Scan for the cell matching the given text and deliver its (x, y) coordinate at center. 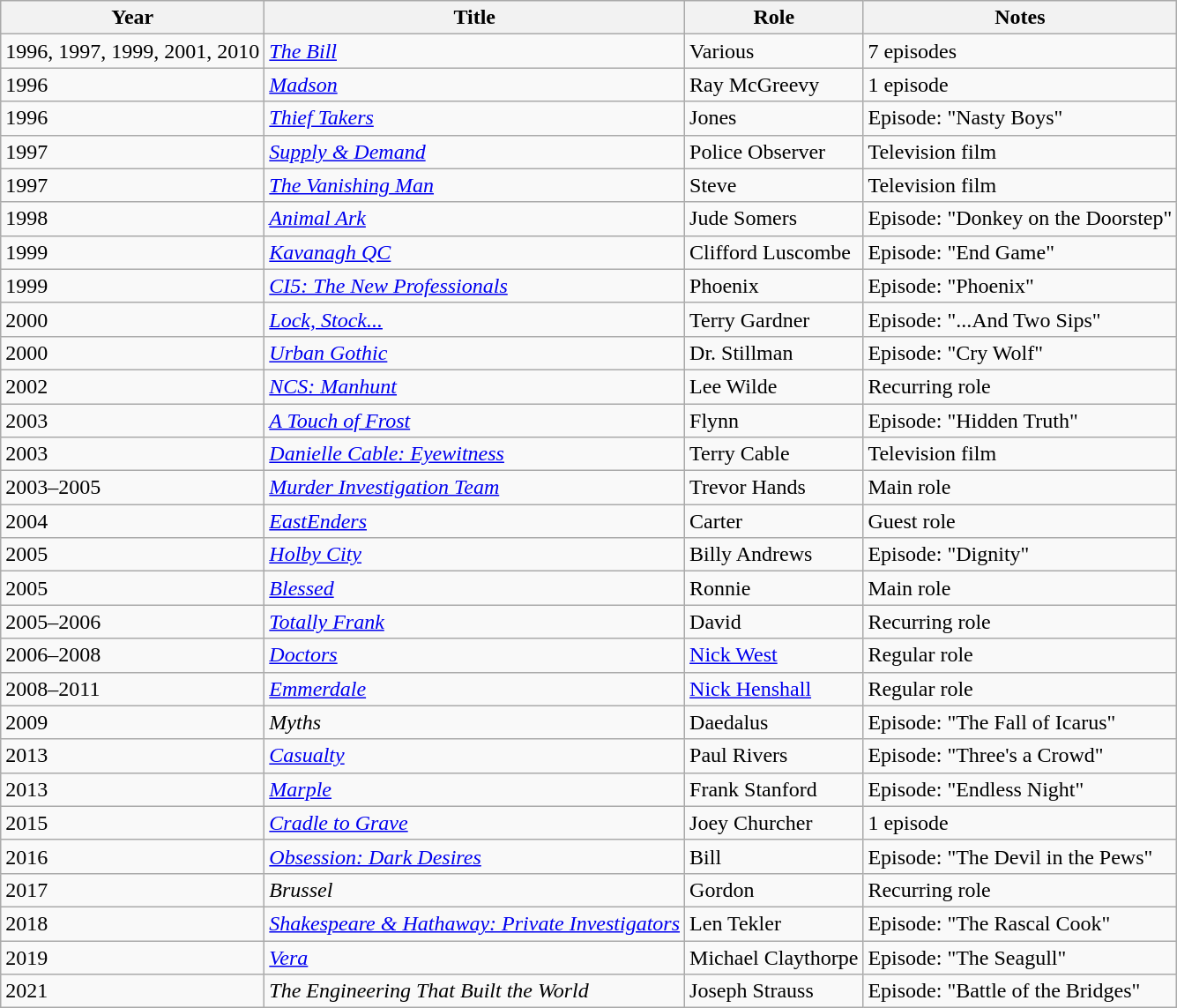
Frank Stanford (774, 789)
2004 (132, 521)
Murder Investigation Team (474, 488)
2021 (132, 991)
Len Tekler (774, 923)
Episode: "...And Two Sips" (1020, 319)
NCS: Manhunt (474, 386)
Trevor Hands (774, 488)
2019 (132, 957)
Paul Rivers (774, 756)
Notes (1020, 18)
Brussel (474, 890)
Emmerdale (474, 689)
2003–2005 (132, 488)
CI5: The New Professionals (474, 286)
Nick West (774, 655)
Episode: "The Rascal Cook" (1020, 923)
Gordon (774, 890)
Casualty (474, 756)
Episode: "End Game" (1020, 252)
EastEnders (474, 521)
Holby City (474, 555)
Episode: "Donkey on the Doorstep" (1020, 219)
Nick Henshall (774, 689)
David (774, 622)
Dr. Stillman (774, 353)
Blessed (474, 588)
Thief Takers (474, 118)
Kavanagh QC (474, 252)
Episode: "Dignity" (1020, 555)
Danielle Cable: Eyewitness (474, 454)
Jude Somers (774, 219)
Michael Claythorpe (774, 957)
Clifford Luscombe (774, 252)
Joey Churcher (774, 823)
2015 (132, 823)
Doctors (474, 655)
Episode: "Hidden Truth" (1020, 421)
Episode: "The Seagull" (1020, 957)
2009 (132, 722)
2005–2006 (132, 622)
Marple (474, 789)
1996, 1997, 1999, 2001, 2010 (132, 51)
Flynn (774, 421)
Episode: "Phoenix" (1020, 286)
2008–2011 (132, 689)
7 episodes (1020, 51)
The Vanishing Man (474, 185)
Ronnie (774, 588)
Terry Cable (774, 454)
Carter (774, 521)
Title (474, 18)
Various (774, 51)
2018 (132, 923)
Guest role (1020, 521)
Bill (774, 856)
Joseph Strauss (774, 991)
Episode: "Endless Night" (1020, 789)
Episode: "Cry Wolf" (1020, 353)
Obsession: Dark Desires (474, 856)
Billy Andrews (774, 555)
Animal Ark (474, 219)
2016 (132, 856)
Myths (474, 722)
2006–2008 (132, 655)
The Bill (474, 51)
Supply & Demand (474, 152)
Episode: "Nasty Boys" (1020, 118)
Year (132, 18)
Episode: "The Devil in the Pews" (1020, 856)
Urban Gothic (474, 353)
Phoenix (774, 286)
Shakespeare & Hathaway: Private Investigators (474, 923)
A Touch of Frost (474, 421)
2017 (132, 890)
Episode: "Three's a Crowd" (1020, 756)
Episode: "The Fall of Icarus" (1020, 722)
Steve (774, 185)
Cradle to Grave (474, 823)
Lock, Stock... (474, 319)
Totally Frank (474, 622)
Police Observer (774, 152)
Madson (474, 85)
Episode: "Battle of the Bridges" (1020, 991)
1998 (132, 219)
Jones (774, 118)
Role (774, 18)
Lee Wilde (774, 386)
Ray McGreevy (774, 85)
Terry Gardner (774, 319)
The Engineering That Built the World (474, 991)
Daedalus (774, 722)
2002 (132, 386)
Vera (474, 957)
